Return (x, y) of the center of cell containing provided text 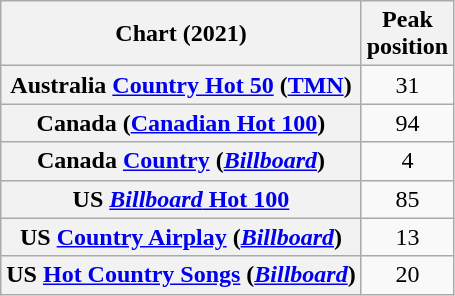
US Hot Country Songs (Billboard) (181, 275)
13 (407, 237)
Peakposition (407, 34)
US Billboard Hot 100 (181, 199)
20 (407, 275)
Chart (2021) (181, 34)
Canada Country (Billboard) (181, 161)
Canada (Canadian Hot 100) (181, 123)
Australia Country Hot 50 (TMN) (181, 85)
4 (407, 161)
US Country Airplay (Billboard) (181, 237)
85 (407, 199)
94 (407, 123)
31 (407, 85)
